Provide the [X, Y] coordinate of the cell's center where the given text is located.  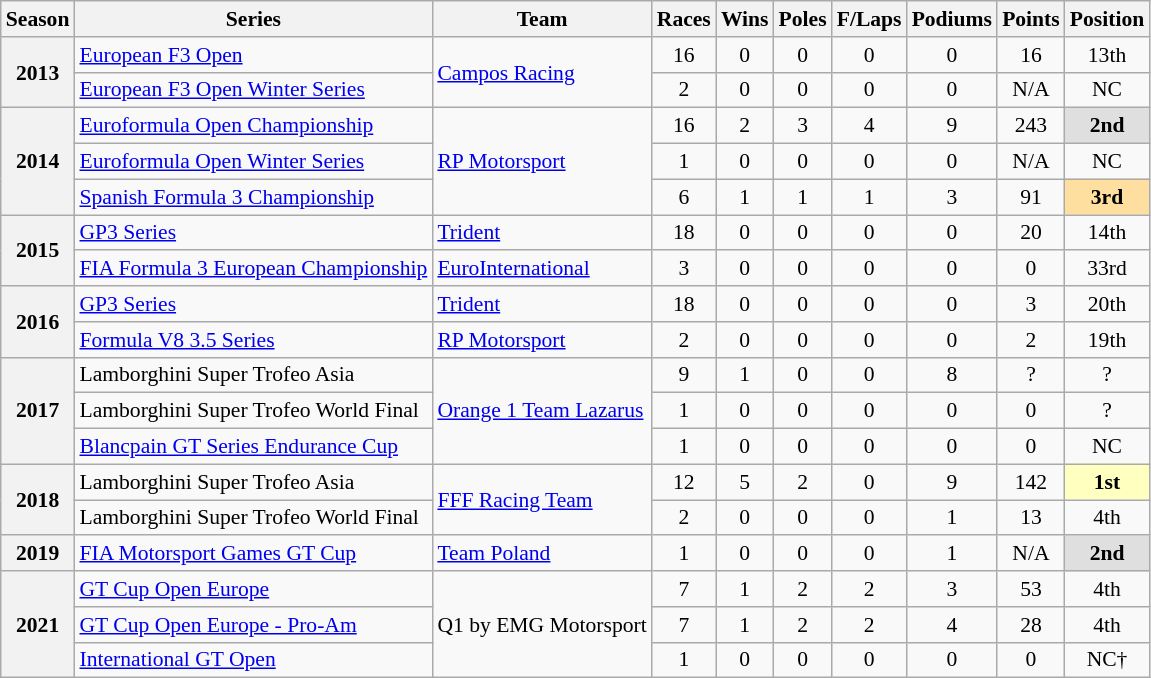
Blancpain GT Series Endurance Cup [253, 447]
20th [1107, 304]
Season [38, 19]
2015 [38, 250]
2013 [38, 72]
Euroformula Open Championship [253, 126]
FIA Motorsport Games GT Cup [253, 554]
5 [745, 482]
53 [1031, 589]
8 [952, 375]
2019 [38, 554]
6 [684, 197]
Orange 1 Team Lazarus [542, 410]
14th [1107, 233]
19th [1107, 340]
European F3 Open [253, 55]
1st [1107, 482]
13 [1031, 518]
FIA Formula 3 European Championship [253, 269]
2021 [38, 624]
Spanish Formula 3 Championship [253, 197]
Series [253, 19]
2016 [38, 322]
28 [1031, 625]
3rd [1107, 197]
European F3 Open Winter Series [253, 90]
Formula V8 3.5 Series [253, 340]
Races [684, 19]
Podiums [952, 19]
33rd [1107, 269]
91 [1031, 197]
Poles [803, 19]
243 [1031, 126]
Points [1031, 19]
12 [684, 482]
F/Laps [870, 19]
Team Poland [542, 554]
Wins [745, 19]
GT Cup Open Europe - Pro-Am [253, 625]
2017 [38, 410]
Position [1107, 19]
Q1 by EMG Motorsport [542, 624]
GT Cup Open Europe [253, 589]
FFF Racing Team [542, 500]
Euroformula Open Winter Series [253, 162]
20 [1031, 233]
NC† [1107, 660]
142 [1031, 482]
EuroInternational [542, 269]
Team [542, 19]
International GT Open [253, 660]
2014 [38, 162]
2018 [38, 500]
13th [1107, 55]
Campos Racing [542, 72]
